For the text-containing cell, return its midpoint in (x, y) coordinate format. 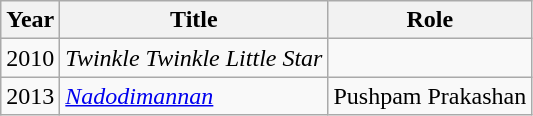
2013 (30, 96)
Year (30, 20)
Title (194, 20)
Role (430, 20)
Twinkle Twinkle Little Star (194, 58)
Nadodimannan (194, 96)
Pushpam Prakashan (430, 96)
2010 (30, 58)
